Determine the [X, Y] coordinate at the center of the cell enclosing the given text.  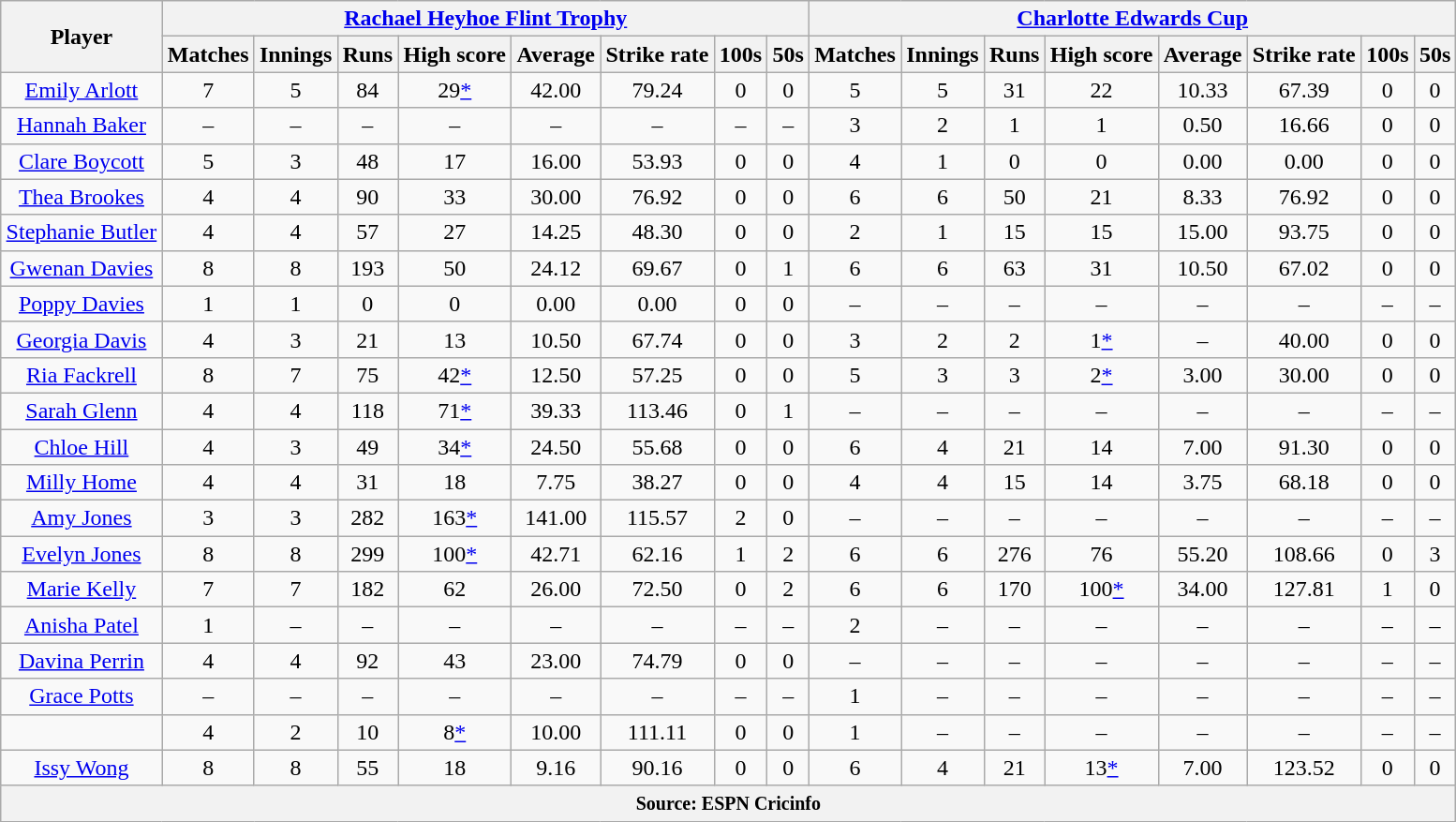
71* [455, 411]
55.68 [658, 447]
2* [1102, 375]
Anisha Patel [82, 625]
90.16 [658, 768]
16.00 [557, 161]
26.00 [557, 590]
Poppy Davies [82, 304]
48 [367, 161]
92 [367, 661]
Davina Perrin [82, 661]
Amy Jones [82, 518]
Charlotte Edwards Cup [1132, 19]
Milly Home [82, 483]
62.16 [658, 554]
12.50 [557, 375]
193 [367, 268]
79.24 [658, 90]
93.75 [1304, 232]
Source: ESPN Cricinfo [729, 803]
108.66 [1304, 554]
42* [455, 375]
10.33 [1203, 90]
1* [1102, 339]
182 [367, 590]
10.00 [557, 732]
22 [1102, 90]
141.00 [557, 518]
13 [455, 339]
34* [455, 447]
Player [82, 37]
9.16 [557, 768]
14.25 [557, 232]
Emily Arlott [82, 90]
118 [367, 411]
23.00 [557, 661]
16.66 [1304, 126]
49 [367, 447]
Evelyn Jones [82, 554]
127.81 [1304, 590]
67.74 [658, 339]
15.00 [1203, 232]
17 [455, 161]
Stephanie Butler [82, 232]
8.33 [1203, 197]
Thea Brookes [82, 197]
48.30 [658, 232]
67.39 [1304, 90]
57.25 [658, 375]
24.12 [557, 268]
3.00 [1203, 375]
67.02 [1304, 268]
29* [455, 90]
74.79 [658, 661]
3.75 [1203, 483]
Issy Wong [82, 768]
42.71 [557, 554]
53.93 [658, 161]
38.27 [658, 483]
Georgia Davis [82, 339]
8* [455, 732]
62 [455, 590]
40.00 [1304, 339]
Ria Fackrell [82, 375]
84 [367, 90]
42.00 [557, 90]
55.20 [1203, 554]
33 [455, 197]
75 [367, 375]
57 [367, 232]
123.52 [1304, 768]
7.75 [557, 483]
39.33 [557, 411]
276 [1014, 554]
Marie Kelly [82, 590]
115.57 [658, 518]
113.46 [658, 411]
63 [1014, 268]
0.50 [1203, 126]
Hannah Baker [82, 126]
Rachael Heyhoe Flint Trophy [485, 19]
Grace Potts [82, 696]
91.30 [1304, 447]
90 [367, 197]
69.67 [658, 268]
163* [455, 518]
Gwenan Davies [82, 268]
170 [1014, 590]
10 [367, 732]
55 [367, 768]
24.50 [557, 447]
Chloe Hill [82, 447]
Clare Boycott [82, 161]
282 [367, 518]
68.18 [1304, 483]
299 [367, 554]
111.11 [658, 732]
34.00 [1203, 590]
27 [455, 232]
43 [455, 661]
72.50 [658, 590]
76 [1102, 554]
13* [1102, 768]
Sarah Glenn [82, 411]
